Determine the [x, y] coordinate at the center of the cell enclosing the given text.  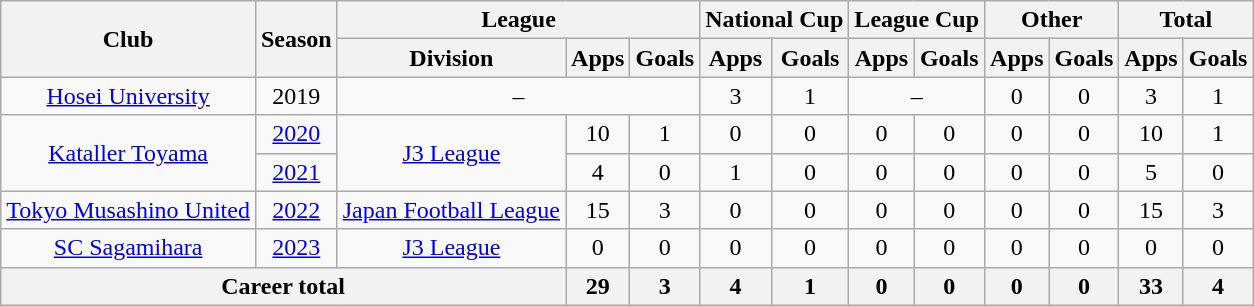
Club [128, 39]
2019 [296, 96]
33 [1151, 286]
League Cup [917, 20]
Japan Football League [451, 210]
2023 [296, 248]
Kataller Toyama [128, 153]
5 [1151, 172]
Division [451, 58]
29 [598, 286]
Career total [284, 286]
2020 [296, 134]
Tokyo Musashino United [128, 210]
Season [296, 39]
SC Sagamihara [128, 248]
Total [1186, 20]
League [518, 20]
2021 [296, 172]
2022 [296, 210]
National Cup [774, 20]
Other [1052, 20]
Hosei University [128, 96]
